Detect which cell encompasses the target text, then output its (X, Y) center coordinate. 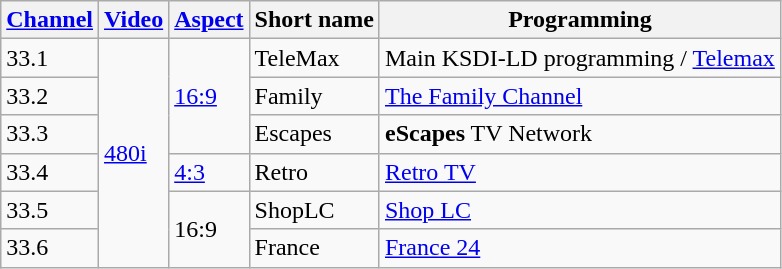
ShopLC (314, 210)
France (314, 248)
4:3 (209, 172)
Shop LC (580, 210)
Channel (50, 20)
Retro (314, 172)
33.5 (50, 210)
33.2 (50, 96)
France 24 (580, 248)
33.4 (50, 172)
33.1 (50, 58)
480i (134, 153)
The Family Channel (580, 96)
Aspect (209, 20)
Programming (580, 20)
33.3 (50, 134)
Family (314, 96)
33.6 (50, 248)
Main KSDI-LD programming / Telemax (580, 58)
TeleMax (314, 58)
Escapes (314, 134)
Short name (314, 20)
Retro TV (580, 172)
Video (134, 20)
eScapes TV Network (580, 134)
